Return the [x, y] coordinate for the center point of the cell that contains the specified text.  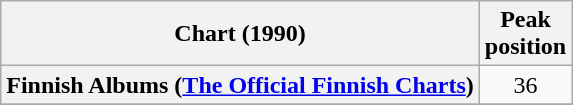
Peakposition [525, 34]
Finnish Albums (The Official Finnish Charts) [240, 85]
Chart (1990) [240, 34]
36 [525, 85]
